Provide the (X, Y) coordinate of the cell's center where the given text is located.  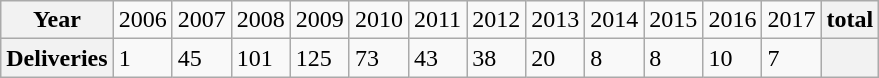
43 (437, 58)
10 (732, 58)
2012 (496, 20)
45 (202, 58)
2008 (260, 20)
2013 (556, 20)
73 (378, 58)
2017 (792, 20)
Deliveries (57, 58)
2014 (614, 20)
1 (142, 58)
Year (57, 20)
2006 (142, 20)
2010 (378, 20)
2009 (320, 20)
7 (792, 58)
2007 (202, 20)
total (850, 20)
101 (260, 58)
20 (556, 58)
125 (320, 58)
38 (496, 58)
2011 (437, 20)
2016 (732, 20)
2015 (674, 20)
